Pinpoint the cell where the given text exists, returning its (X, Y) midpoint coordinate. 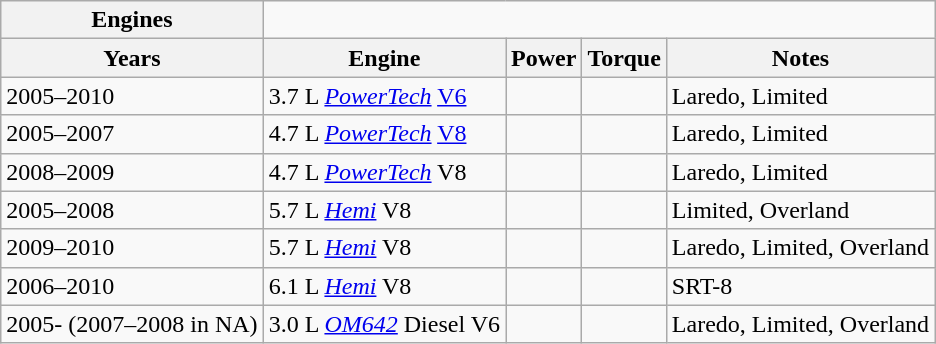
6.1 L Hemi V8 (384, 286)
2008–2009 (132, 172)
Limited, Overland (800, 210)
2005- (2007–2008 in NA) (132, 324)
3.0 L OM642 Diesel V6 (384, 324)
3.7 L PowerTech V6 (384, 96)
2005–2008 (132, 210)
2005–2007 (132, 134)
Engine (384, 58)
Notes (800, 58)
2005–2010 (132, 96)
Engines (132, 20)
2006–2010 (132, 286)
SRT-8 (800, 286)
Years (132, 58)
2009–2010 (132, 248)
Power (544, 58)
Torque (624, 58)
